Provide the (X, Y) coordinate of the cell's center where the given text is located.  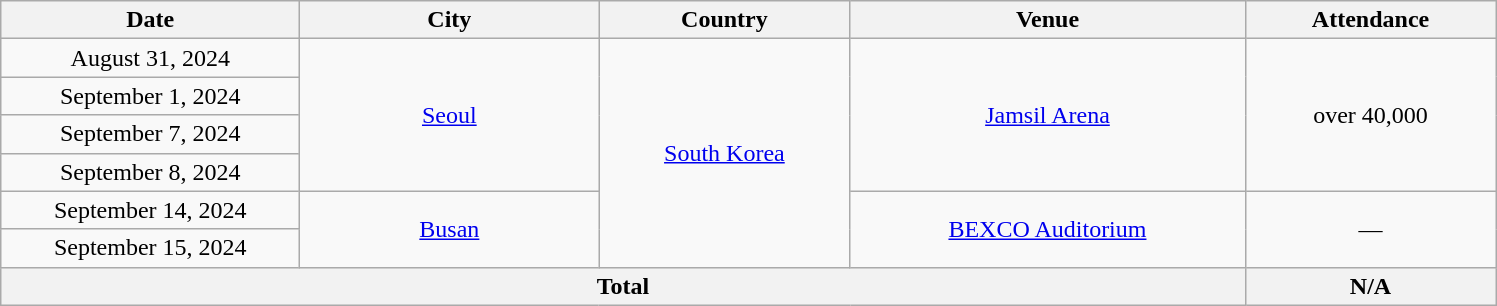
Date (150, 20)
September 15, 2024 (150, 248)
BEXCO Auditorium (1048, 229)
— (1370, 229)
Venue (1048, 20)
Total (623, 286)
Busan (450, 229)
September 1, 2024 (150, 96)
City (450, 20)
over 40,000 (1370, 115)
September 8, 2024 (150, 172)
Seoul (450, 115)
South Korea (724, 153)
Country (724, 20)
Jamsil Arena (1048, 115)
August 31, 2024 (150, 58)
N/A (1370, 286)
September 7, 2024 (150, 134)
Attendance (1370, 20)
September 14, 2024 (150, 210)
